Return (X, Y) of the center of cell containing provided text 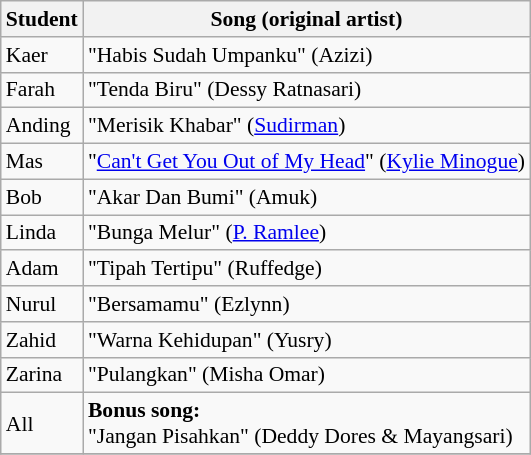
Mas (42, 162)
"Tipah Tertipu" (Ruffedge) (306, 269)
"Akar Dan Bumi" (Amuk) (306, 197)
Farah (42, 90)
Zarina (42, 375)
"Habis Sudah Umpanku" (Azizi) (306, 55)
Anding (42, 126)
Adam (42, 269)
Student (42, 19)
All (42, 424)
"Merisik Khabar" (Sudirman) (306, 126)
"Tenda Biru" (Dessy Ratnasari) (306, 90)
Song (original artist) (306, 19)
Zahid (42, 340)
Kaer (42, 55)
"Bersamamu" (Ezlynn) (306, 304)
Nurul (42, 304)
Bonus song: "Jangan Pisahkan" (Deddy Dores & Mayangsari) (306, 424)
"Can't Get You Out of My Head" (Kylie Minogue) (306, 162)
"Warna Kehidupan" (Yusry) (306, 340)
"Bunga Melur" (P. Ramlee) (306, 233)
Linda (42, 233)
"Pulangkan" (Misha Omar) (306, 375)
Bob (42, 197)
